Detect which cell encompasses the target text, then output its [x, y] center coordinate. 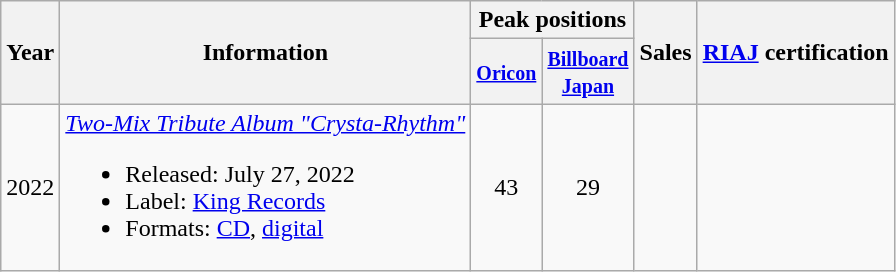
43 [506, 188]
2022 [30, 188]
Sales [666, 52]
Information [266, 52]
Two-Mix Tribute Album "Crysta-Rhythm"Released: July 27, 2022Label: King RecordsFormats: CD, digital [266, 188]
Peak positions [552, 20]
BillboardJapan [588, 72]
RIAJ certification [796, 52]
29 [588, 188]
Year [30, 52]
Oricon [506, 72]
